Identify which cell holds the provided text, then report its (x, y) central coordinate. 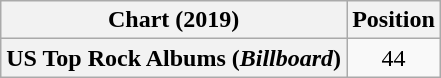
US Top Rock Albums (Billboard) (174, 58)
Chart (2019) (174, 20)
44 (394, 58)
Position (394, 20)
